Capture the cell that displays the provided text and extract its [x, y] central coordinate. 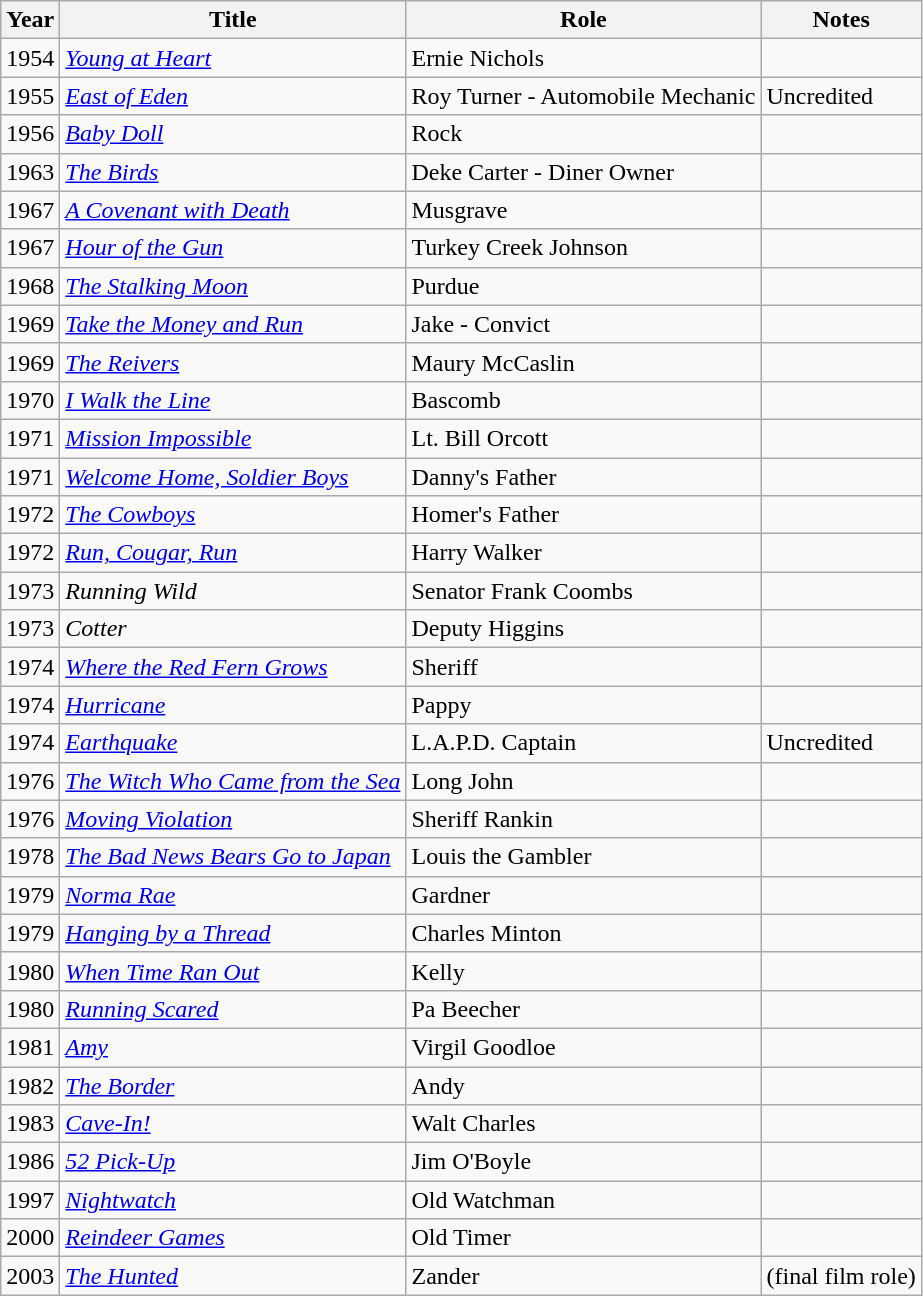
I Walk the Line [233, 400]
Rock [584, 134]
The Stalking Moon [233, 286]
1968 [30, 286]
Running Wild [233, 591]
A Covenant with Death [233, 210]
52 Pick-Up [233, 1162]
2000 [30, 1238]
East of Eden [233, 96]
Kelly [584, 971]
Jake - Convict [584, 324]
Ernie Nichols [584, 58]
Harry Walker [584, 553]
Homer's Father [584, 515]
Deke Carter - Diner Owner [584, 172]
Purdue [584, 286]
Zander [584, 1276]
Charles Minton [584, 933]
Maury McCaslin [584, 362]
Hanging by a Thread [233, 933]
The Cowboys [233, 515]
Take the Money and Run [233, 324]
Pa Beecher [584, 1009]
Bascomb [584, 400]
Lt. Bill Orcott [584, 438]
1978 [30, 857]
Sheriff Rankin [584, 819]
Cave-In! [233, 1124]
(final film role) [841, 1276]
Senator Frank Coombs [584, 591]
1997 [30, 1200]
The Reivers [233, 362]
Sheriff [584, 667]
1956 [30, 134]
Hour of the Gun [233, 248]
The Border [233, 1085]
Title [233, 20]
Where the Red Fern Grows [233, 667]
Walt Charles [584, 1124]
Danny's Father [584, 477]
Turkey Creek Johnson [584, 248]
Pappy [584, 705]
Welcome Home, Soldier Boys [233, 477]
1983 [30, 1124]
1981 [30, 1047]
1954 [30, 58]
Young at Heart [233, 58]
Old Watchman [584, 1200]
1955 [30, 96]
Baby Doll [233, 134]
1986 [30, 1162]
Jim O'Boyle [584, 1162]
Amy [233, 1047]
Gardner [584, 895]
Reindeer Games [233, 1238]
Roy Turner - Automobile Mechanic [584, 96]
Running Scared [233, 1009]
Mission Impossible [233, 438]
Louis the Gambler [584, 857]
Year [30, 20]
Moving Violation [233, 819]
2003 [30, 1276]
Earthquake [233, 743]
Long John [584, 781]
Notes [841, 20]
Cotter [233, 629]
Deputy Higgins [584, 629]
Role [584, 20]
Musgrave [584, 210]
Nightwatch [233, 1200]
1963 [30, 172]
The Bad News Bears Go to Japan [233, 857]
1970 [30, 400]
The Hunted [233, 1276]
Hurricane [233, 705]
The Birds [233, 172]
The Witch Who Came from the Sea [233, 781]
Norma Rae [233, 895]
Virgil Goodloe [584, 1047]
Old Timer [584, 1238]
L.A.P.D. Captain [584, 743]
1982 [30, 1085]
Run, Cougar, Run [233, 553]
When Time Ran Out [233, 971]
Andy [584, 1085]
